Determine the [x, y] coordinate at the center of the cell enclosing the given text.  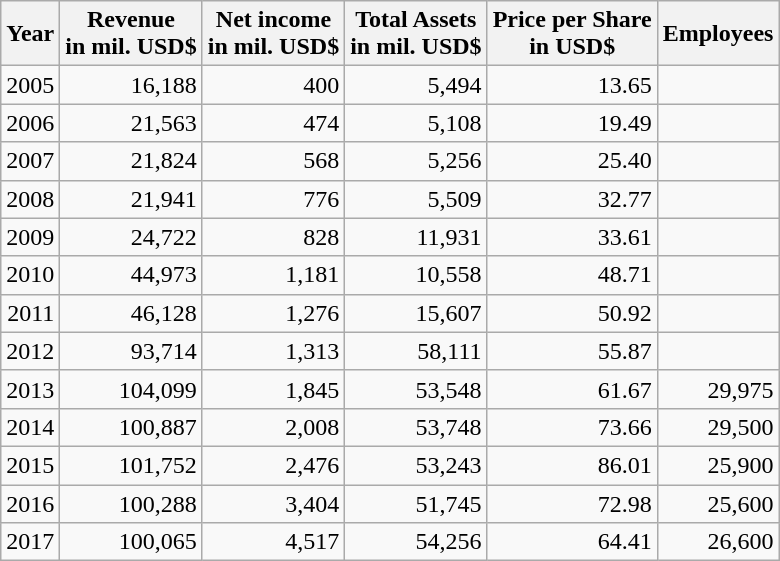
61.67 [572, 389]
5,108 [416, 123]
4,517 [273, 542]
19.49 [572, 123]
10,558 [416, 275]
2010 [30, 275]
776 [273, 199]
21,563 [131, 123]
15,607 [416, 313]
25.40 [572, 161]
2014 [30, 427]
93,714 [131, 351]
86.01 [572, 465]
55.87 [572, 351]
1,313 [273, 351]
Net incomein mil. USD$ [273, 34]
13.65 [572, 85]
25,600 [718, 503]
Year [30, 34]
5,509 [416, 199]
2015 [30, 465]
51,745 [416, 503]
568 [273, 161]
1,181 [273, 275]
53,748 [416, 427]
2013 [30, 389]
2,008 [273, 427]
58,111 [416, 351]
64.41 [572, 542]
828 [273, 237]
25,900 [718, 465]
72.98 [572, 503]
2012 [30, 351]
100,065 [131, 542]
5,256 [416, 161]
100,887 [131, 427]
5,494 [416, 85]
Total Assetsin mil. USD$ [416, 34]
2005 [30, 85]
44,973 [131, 275]
48.71 [572, 275]
21,824 [131, 161]
2017 [30, 542]
29,500 [718, 427]
11,931 [416, 237]
2009 [30, 237]
101,752 [131, 465]
73.66 [572, 427]
50.92 [572, 313]
32.77 [572, 199]
29,975 [718, 389]
474 [273, 123]
26,600 [718, 542]
104,099 [131, 389]
16,188 [131, 85]
2016 [30, 503]
53,243 [416, 465]
24,722 [131, 237]
2008 [30, 199]
400 [273, 85]
53,548 [416, 389]
100,288 [131, 503]
Employees [718, 34]
3,404 [273, 503]
21,941 [131, 199]
2006 [30, 123]
2,476 [273, 465]
Price per Sharein USD$ [572, 34]
46,128 [131, 313]
1,276 [273, 313]
54,256 [416, 542]
2007 [30, 161]
33.61 [572, 237]
2011 [30, 313]
Revenuein mil. USD$ [131, 34]
1,845 [273, 389]
